Return [x, y] of the center of cell containing provided text 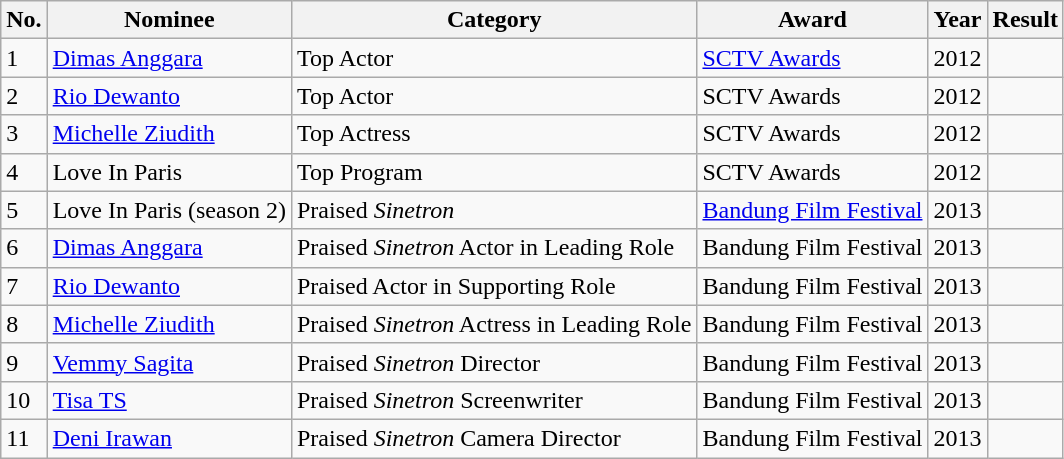
Praised Actor in Supporting Role [494, 286]
Year [958, 20]
Top Program [494, 172]
4 [24, 172]
1 [24, 58]
Nominee [169, 20]
10 [24, 400]
3 [24, 134]
Top Actress [494, 134]
6 [24, 248]
Category [494, 20]
Vemmy Sagita [169, 362]
9 [24, 362]
2 [24, 96]
11 [24, 438]
Praised Sinetron [494, 210]
Praised Sinetron Camera Director [494, 438]
8 [24, 324]
5 [24, 210]
No. [24, 20]
Praised Sinetron Director [494, 362]
Love In Paris [169, 172]
Praised Sinetron Actor in Leading Role [494, 248]
Deni Irawan [169, 438]
Tisa TS [169, 400]
Praised Sinetron Screenwriter [494, 400]
Praised Sinetron Actress in Leading Role [494, 324]
Result [1025, 20]
Love In Paris (season 2) [169, 210]
Award [812, 20]
7 [24, 286]
